Extract the [X, Y] coordinate from the center of the cell holding the provided text.  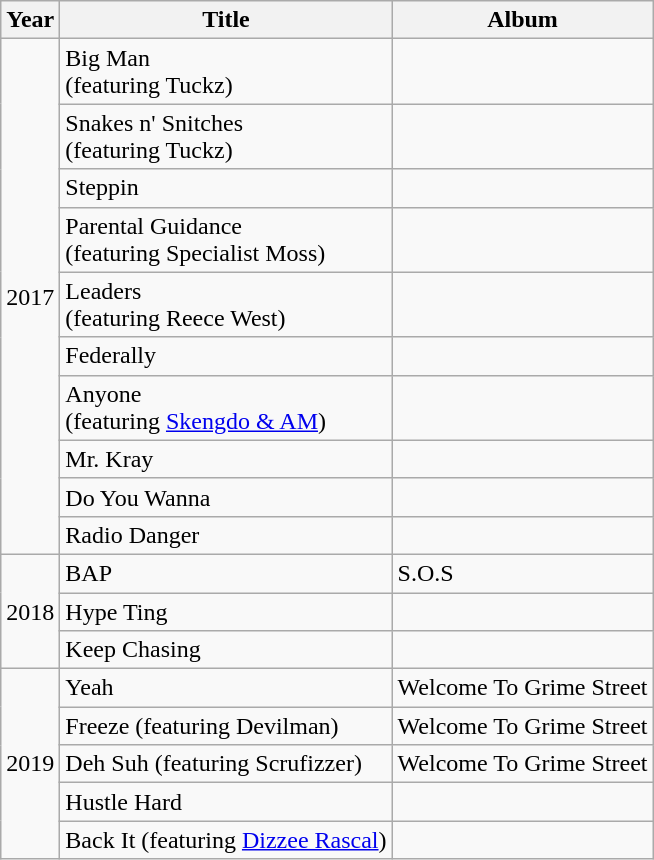
Federally [226, 356]
Hype Ting [226, 611]
Steppin [226, 188]
Anyone(featuring Skengdo & AM) [226, 408]
Mr. Kray [226, 459]
Back It (featuring Dizzee Rascal) [226, 840]
Deh Suh (featuring Scrufizzer) [226, 764]
Freeze (featuring Devilman) [226, 726]
S.O.S [522, 573]
Radio Danger [226, 535]
Do You Wanna [226, 497]
Album [522, 20]
2019 [30, 764]
Keep Chasing [226, 650]
Leaders(featuring Reece West) [226, 304]
Hustle Hard [226, 802]
Parental Guidance(featuring Specialist Moss) [226, 240]
Big Man(featuring Tuckz) [226, 72]
2018 [30, 611]
BAP [226, 573]
Year [30, 20]
Yeah [226, 688]
2017 [30, 297]
Title [226, 20]
Snakes n' Snitches(featuring Tuckz) [226, 136]
